Identify which cell holds the provided text, then report its [X, Y] central coordinate. 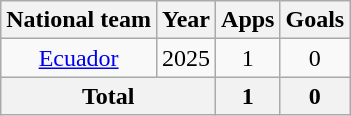
National team [79, 20]
Ecuador [79, 58]
2025 [186, 58]
Total [108, 96]
Year [186, 20]
Apps [248, 20]
Goals [315, 20]
